Detect which cell encompasses the target text, then output its (x, y) center coordinate. 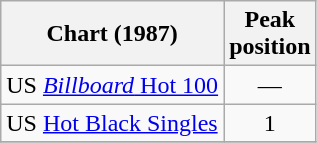
US Hot Black Singles (112, 123)
1 (270, 123)
— (270, 85)
US Billboard Hot 100 (112, 85)
Peakposition (270, 34)
Chart (1987) (112, 34)
